Output the (X, Y) coordinate of the center of the cell containing the given text.  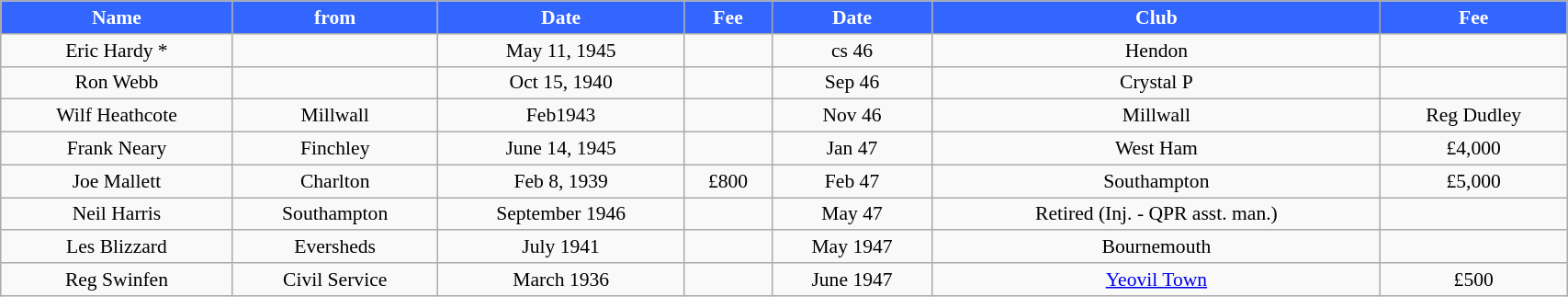
£5,000 (1473, 181)
cs 46 (852, 51)
Eric Hardy * (117, 51)
Name (117, 17)
Feb 47 (852, 181)
Frank Neary (117, 149)
June 1947 (852, 280)
Wilf Heathcote (117, 116)
July 1941 (560, 247)
Hendon (1156, 51)
Sep 46 (852, 83)
Neil Harris (117, 214)
Jan 47 (852, 149)
Reg Swinfen (117, 280)
from (334, 17)
Reg Dudley (1473, 116)
May 47 (852, 214)
£800 (728, 181)
Feb1943 (560, 116)
Retired (Inj. - QPR asst. man.) (1156, 214)
June 14, 1945 (560, 149)
Oct 15, 1940 (560, 83)
West Ham (1156, 149)
Charlton (334, 181)
Civil Service (334, 280)
September 1946 (560, 214)
Bournemouth (1156, 247)
Finchley (334, 149)
Ron Webb (117, 83)
May 1947 (852, 247)
£500 (1473, 280)
Feb 8, 1939 (560, 181)
Club (1156, 17)
Joe Mallett (117, 181)
May 11, 1945 (560, 51)
March 1936 (560, 280)
Les Blizzard (117, 247)
Yeovil Town (1156, 280)
Crystal P (1156, 83)
Nov 46 (852, 116)
Eversheds (334, 247)
£4,000 (1473, 149)
